Capture the cell that displays the provided text and extract its [X, Y] central coordinate. 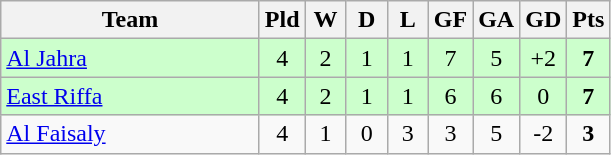
GD [544, 20]
GF [450, 20]
L [408, 20]
East Riffa [130, 96]
Al Jahra [130, 58]
GA [496, 20]
Team [130, 20]
Al Faisaly [130, 134]
Pts [588, 20]
W [326, 20]
D [366, 20]
Pld [282, 20]
+2 [544, 58]
-2 [544, 134]
